Pinpoint the cell where the given text exists, returning its [X, Y] midpoint coordinate. 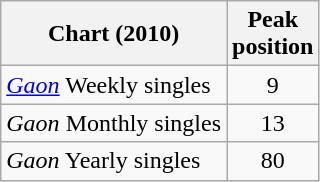
9 [272, 85]
13 [272, 123]
Peak position [272, 34]
Gaon Monthly singles [114, 123]
Gaon Yearly singles [114, 161]
80 [272, 161]
Gaon Weekly singles [114, 85]
Chart (2010) [114, 34]
